Locate the cell with the specified text and output its [x, y] center coordinate. 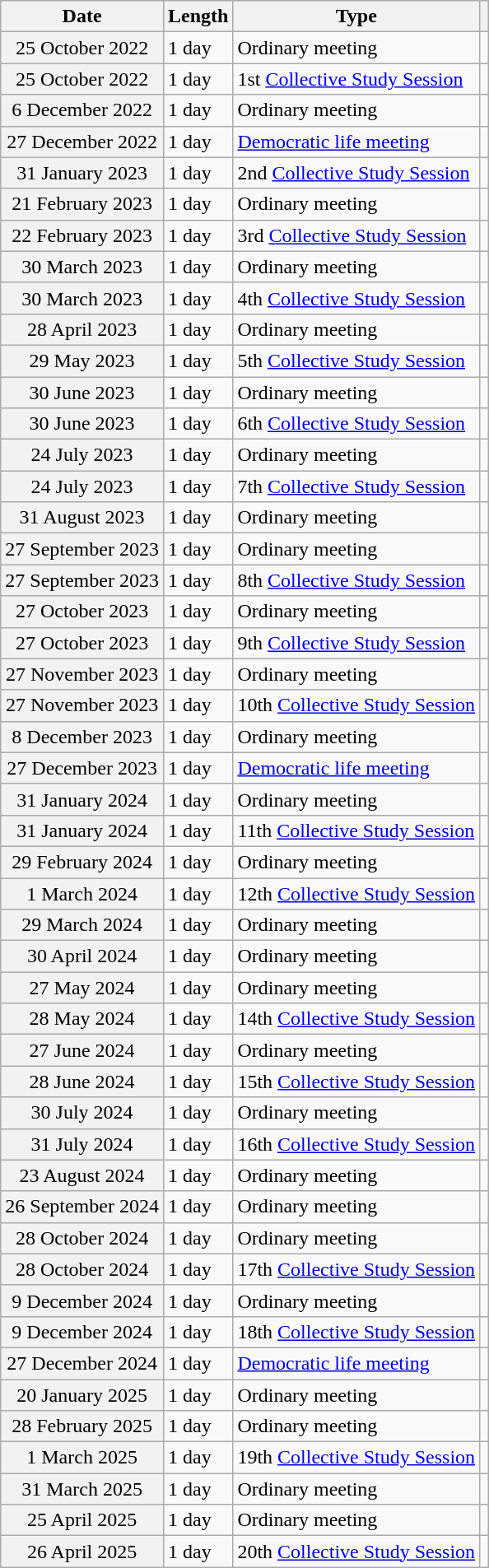
26 April 2025 [82, 1552]
27 June 2024 [82, 1050]
31 January 2023 [82, 173]
17th Collective Study Session [356, 1269]
31 March 2025 [82, 1489]
25 April 2025 [82, 1520]
21 February 2023 [82, 204]
29 May 2023 [82, 361]
28 April 2023 [82, 329]
28 June 2024 [82, 1082]
28 February 2025 [82, 1426]
15th Collective Study Session [356, 1082]
1 March 2025 [82, 1458]
22 February 2023 [82, 235]
Type [356, 16]
12th Collective Study Session [356, 893]
27 May 2024 [82, 988]
8th Collective Study Session [356, 580]
27 December 2022 [82, 142]
26 September 2024 [82, 1207]
1 March 2024 [82, 893]
14th Collective Study Session [356, 1019]
23 August 2024 [82, 1175]
7th Collective Study Session [356, 486]
3rd Collective Study Session [356, 235]
Length [198, 16]
18th Collective Study Session [356, 1332]
29 March 2024 [82, 925]
20th Collective Study Session [356, 1552]
31 August 2023 [82, 518]
30 July 2024 [82, 1113]
9th Collective Study Session [356, 643]
6 December 2022 [82, 110]
31 July 2024 [82, 1144]
4th Collective Study Session [356, 298]
16th Collective Study Session [356, 1144]
8 December 2023 [82, 737]
6th Collective Study Session [356, 424]
27 December 2024 [82, 1363]
28 May 2024 [82, 1019]
10th Collective Study Session [356, 705]
Date [82, 16]
1st Collective Study Session [356, 79]
19th Collective Study Session [356, 1458]
5th Collective Study Session [356, 361]
27 December 2023 [82, 768]
29 February 2024 [82, 862]
30 April 2024 [82, 956]
11th Collective Study Session [356, 831]
2nd Collective Study Session [356, 173]
20 January 2025 [82, 1395]
